Pinpoint the cell where the given text exists, returning its [x, y] midpoint coordinate. 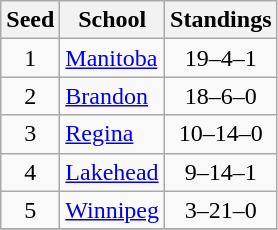
Lakehead [112, 172]
School [112, 20]
5 [30, 210]
Regina [112, 134]
Seed [30, 20]
3–21–0 [221, 210]
10–14–0 [221, 134]
19–4–1 [221, 58]
Standings [221, 20]
3 [30, 134]
4 [30, 172]
Manitoba [112, 58]
1 [30, 58]
Brandon [112, 96]
2 [30, 96]
Winnipeg [112, 210]
9–14–1 [221, 172]
18–6–0 [221, 96]
